Search for the cell housing the specified text and yield its (X, Y) center coordinate. 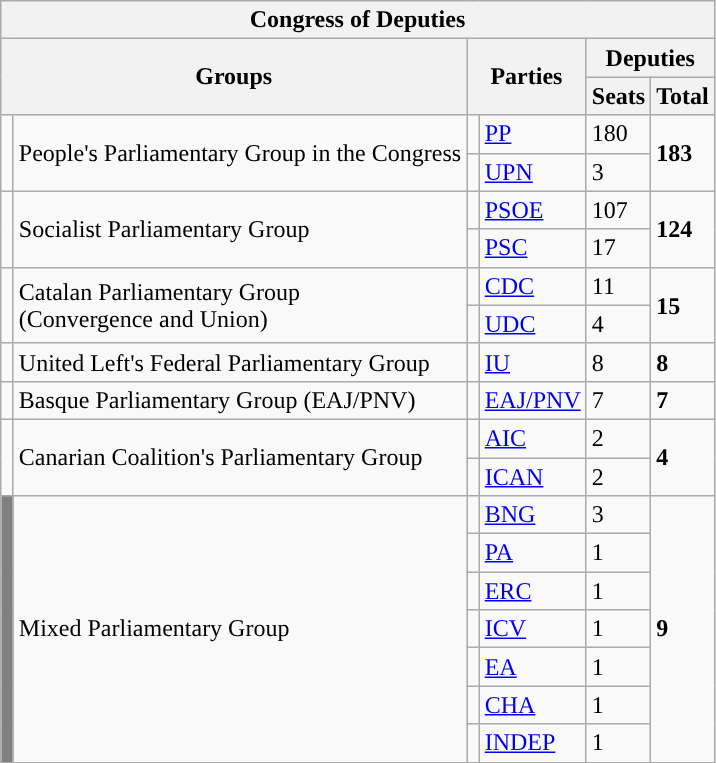
AIC (532, 438)
PSC (532, 248)
United Left's Federal Parliamentary Group (240, 362)
ICAN (532, 477)
17 (618, 248)
107 (618, 210)
CDC (532, 286)
15 (683, 305)
Seats (618, 96)
PSOE (532, 210)
Total (683, 96)
UPN (532, 172)
124 (683, 229)
9 (683, 629)
Canarian Coalition's Parliamentary Group (240, 457)
183 (683, 153)
Congress of Deputies (358, 20)
ICV (532, 629)
Catalan Parliamentary Group(Convergence and Union) (240, 305)
PP (532, 134)
ERC (532, 591)
11 (618, 286)
Basque Parliamentary Group (EAJ/PNV) (240, 400)
Parties (527, 77)
Groups (234, 77)
180 (618, 134)
UDC (532, 324)
PA (532, 553)
Socialist Parliamentary Group (240, 229)
BNG (532, 515)
CHA (532, 705)
People's Parliamentary Group in the Congress (240, 153)
INDEP (532, 743)
Deputies (650, 58)
Mixed Parliamentary Group (240, 629)
EAJ/PNV (532, 400)
EA (532, 667)
IU (532, 362)
